Capture the cell that displays the provided text and extract its (x, y) central coordinate. 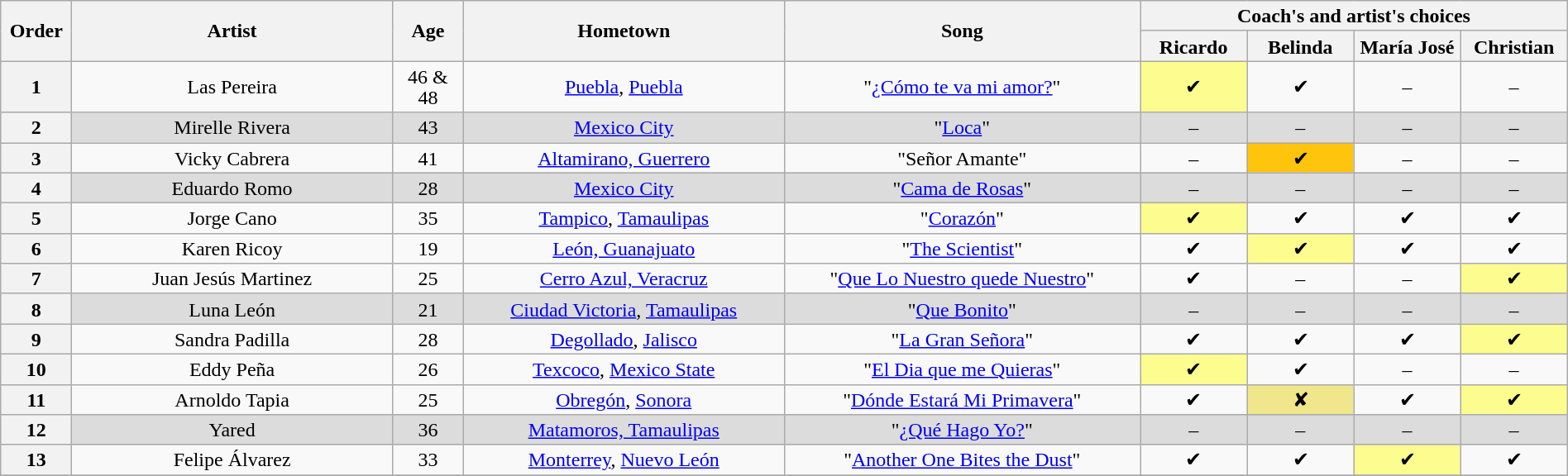
"Loca" (963, 127)
Christian (1513, 46)
8 (36, 309)
26 (428, 369)
19 (428, 248)
"Another One Bites the Dust" (963, 459)
41 (428, 157)
33 (428, 459)
León, Guanajuato (624, 248)
Ciudad Victoria, Tamaulipas (624, 309)
1 (36, 87)
"Dónde Estará Mi Primavera" (963, 400)
Cerro Azul, Veracruz (624, 279)
"Cama de Rosas" (963, 188)
Eduardo Romo (232, 188)
5 (36, 218)
Coach's and artist's choices (1355, 17)
46 & 48 (428, 87)
Puebla, Puebla (624, 87)
Sandra Padilla (232, 339)
13 (36, 459)
21 (428, 309)
Vicky Cabrera (232, 157)
Tampico, Tamaulipas (624, 218)
Degollado, Jalisco (624, 339)
43 (428, 127)
"¿Cómo te va mi amor?" (963, 87)
7 (36, 279)
Luna León (232, 309)
Hometown (624, 31)
Monterrey, Nuevo León (624, 459)
Belinda (1300, 46)
Jorge Cano (232, 218)
10 (36, 369)
2 (36, 127)
Karen Ricoy (232, 248)
Ricardo (1194, 46)
Obregón, Sonora (624, 400)
11 (36, 400)
"The Scientist" (963, 248)
6 (36, 248)
36 (428, 430)
9 (36, 339)
"El Dia que me Quieras" (963, 369)
Yared (232, 430)
4 (36, 188)
Arnoldo Tapia (232, 400)
Texcoco, Mexico State (624, 369)
Song (963, 31)
Matamoros, Tamaulipas (624, 430)
✘ (1300, 400)
"La Gran Señora" (963, 339)
"¿Qué Hago Yo?" (963, 430)
35 (428, 218)
"Señor Amante" (963, 157)
3 (36, 157)
Age (428, 31)
12 (36, 430)
María José (1408, 46)
Eddy Peña (232, 369)
Artist (232, 31)
Altamirano, Guerrero (624, 157)
"Corazón" (963, 218)
Felipe Álvarez (232, 459)
Juan Jesús Martinez (232, 279)
Order (36, 31)
"Que Lo Nuestro quede Nuestro" (963, 279)
"Que Bonito" (963, 309)
Las Pereira (232, 87)
Mirelle Rivera (232, 127)
